Capture the cell that displays the provided text and extract its [x, y] central coordinate. 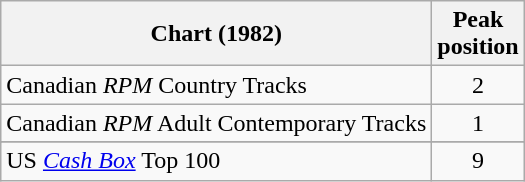
1 [478, 123]
2 [478, 85]
US Cash Box Top 100 [216, 161]
Canadian RPM Country Tracks [216, 85]
Peakposition [478, 34]
Canadian RPM Adult Contemporary Tracks [216, 123]
Chart (1982) [216, 34]
9 [478, 161]
